From the cell containing the given text, extract its center point as (X, Y) coordinate. 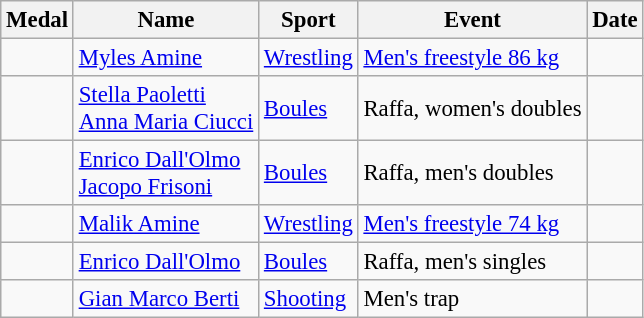
Malik Amine (166, 224)
Raffa, women's doubles (472, 108)
Men's trap (472, 299)
Name (166, 20)
Sport (309, 20)
Medal (38, 20)
Raffa, men's singles (472, 262)
Date (615, 20)
Enrico Dall'OlmoJacopo Frisoni (166, 174)
Enrico Dall'Olmo (166, 262)
Men's freestyle 86 kg (472, 58)
Shooting (309, 299)
Gian Marco Berti (166, 299)
Event (472, 20)
Raffa, men's doubles (472, 174)
Myles Amine (166, 58)
Men's freestyle 74 kg (472, 224)
Stella PaolettiAnna Maria Ciucci (166, 108)
